Return [x, y] of the center of cell containing provided text 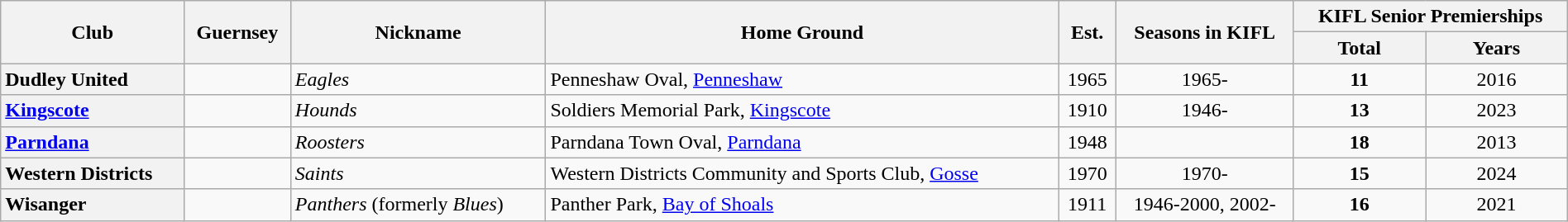
Dudley United [93, 79]
1948 [1087, 142]
Total [1360, 48]
15 [1360, 173]
Soldiers Memorial Park, Kingscote [802, 111]
Seasons in KIFL [1204, 32]
Guernsey [238, 32]
2016 [1497, 79]
Parndana Town Oval, Parndana [802, 142]
Wisanger [93, 205]
2013 [1497, 142]
16 [1360, 205]
2021 [1497, 205]
1911 [1087, 205]
KIFL Senior Premierships [1431, 17]
1946- [1204, 111]
13 [1360, 111]
Western Districts [93, 173]
Penneshaw Oval, Penneshaw [802, 79]
1965- [1204, 79]
Kingscote [93, 111]
Home Ground [802, 32]
Nickname [418, 32]
1946-2000, 2002- [1204, 205]
1910 [1087, 111]
1970 [1087, 173]
1965 [1087, 79]
Western Districts Community and Sports Club, Gosse [802, 173]
11 [1360, 79]
Roosters [418, 142]
Parndana [93, 142]
1970- [1204, 173]
18 [1360, 142]
Eagles [418, 79]
Years [1497, 48]
Club [93, 32]
Saints [418, 173]
2023 [1497, 111]
Est. [1087, 32]
Hounds [418, 111]
Panther Park, Bay of Shoals [802, 205]
2024 [1497, 173]
Panthers (formerly Blues) [418, 205]
